Provide the (x, y) coordinate of the cell's center where the given text is located.  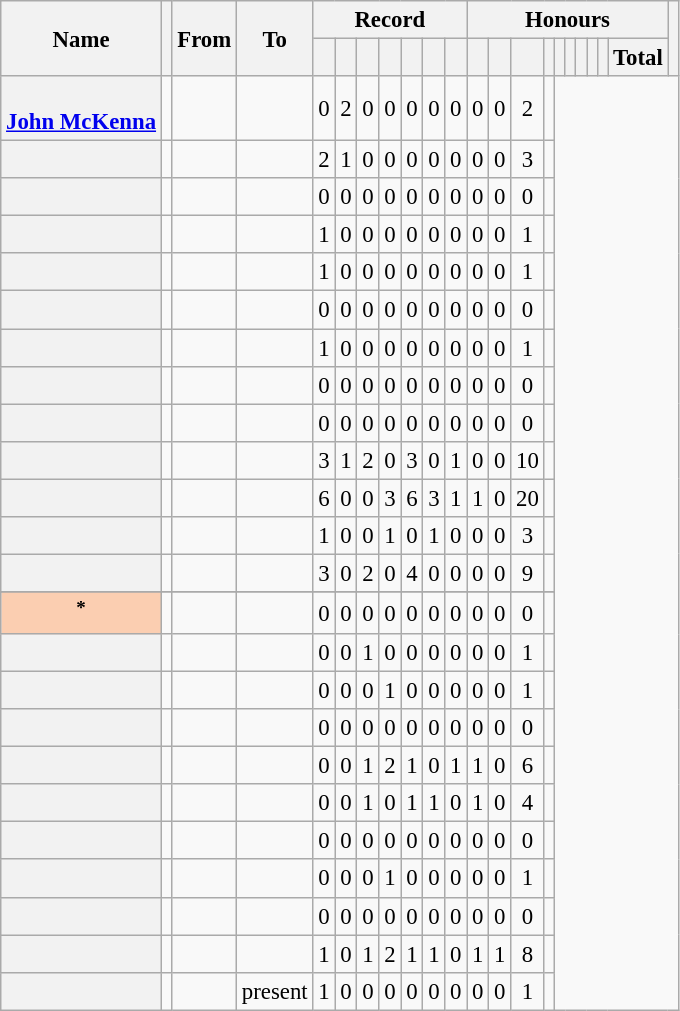
Honours (568, 20)
present (275, 991)
From (204, 38)
20 (528, 498)
John McKenna (82, 108)
Record (390, 20)
10 (528, 460)
Total (638, 58)
9 (528, 573)
Name (82, 38)
To (275, 38)
8 (528, 954)
* (82, 613)
